Locate the cell with the specified text and output its [X, Y] center coordinate. 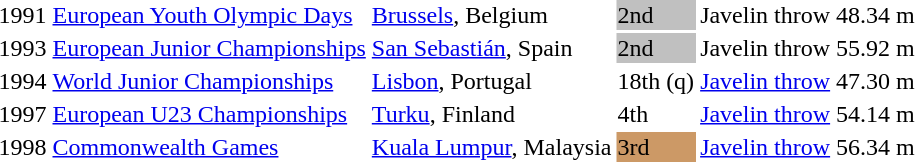
Brussels, Belgium [492, 15]
Lisbon, Portugal [492, 81]
World Junior Championships [209, 81]
3rd [656, 147]
18th (q) [656, 81]
Commonwealth Games [209, 147]
4th [656, 114]
Turku, Finland [492, 114]
Kuala Lumpur, Malaysia [492, 147]
European U23 Championships [209, 114]
San Sebastián, Spain [492, 48]
European Junior Championships [209, 48]
European Youth Olympic Days [209, 15]
